Search for the cell housing the specified text and yield its (x, y) center coordinate. 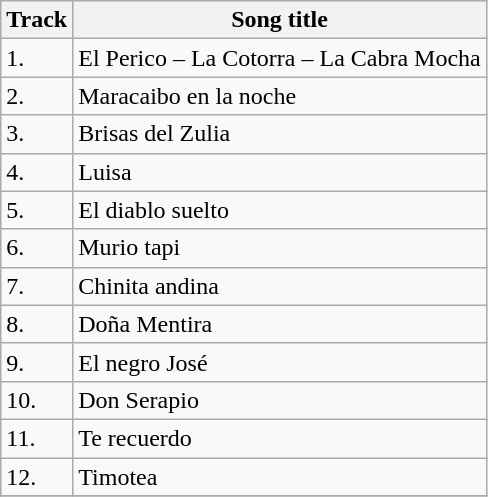
El Perico – La Cotorra – La Cabra Mocha (280, 58)
Brisas del Zulia (280, 134)
10. (37, 400)
9. (37, 362)
3. (37, 134)
Luisa (280, 172)
8. (37, 324)
7. (37, 286)
Song title (280, 20)
6. (37, 248)
El diablo suelto (280, 210)
Murio tapi (280, 248)
12. (37, 477)
11. (37, 438)
2. (37, 96)
Te recuerdo (280, 438)
4. (37, 172)
Doña Mentira (280, 324)
Timotea (280, 477)
El negro José (280, 362)
Track (37, 20)
5. (37, 210)
Don Serapio (280, 400)
1. (37, 58)
Chinita andina (280, 286)
Maracaibo en la noche (280, 96)
